Capture the cell that displays the provided text and extract its [X, Y] central coordinate. 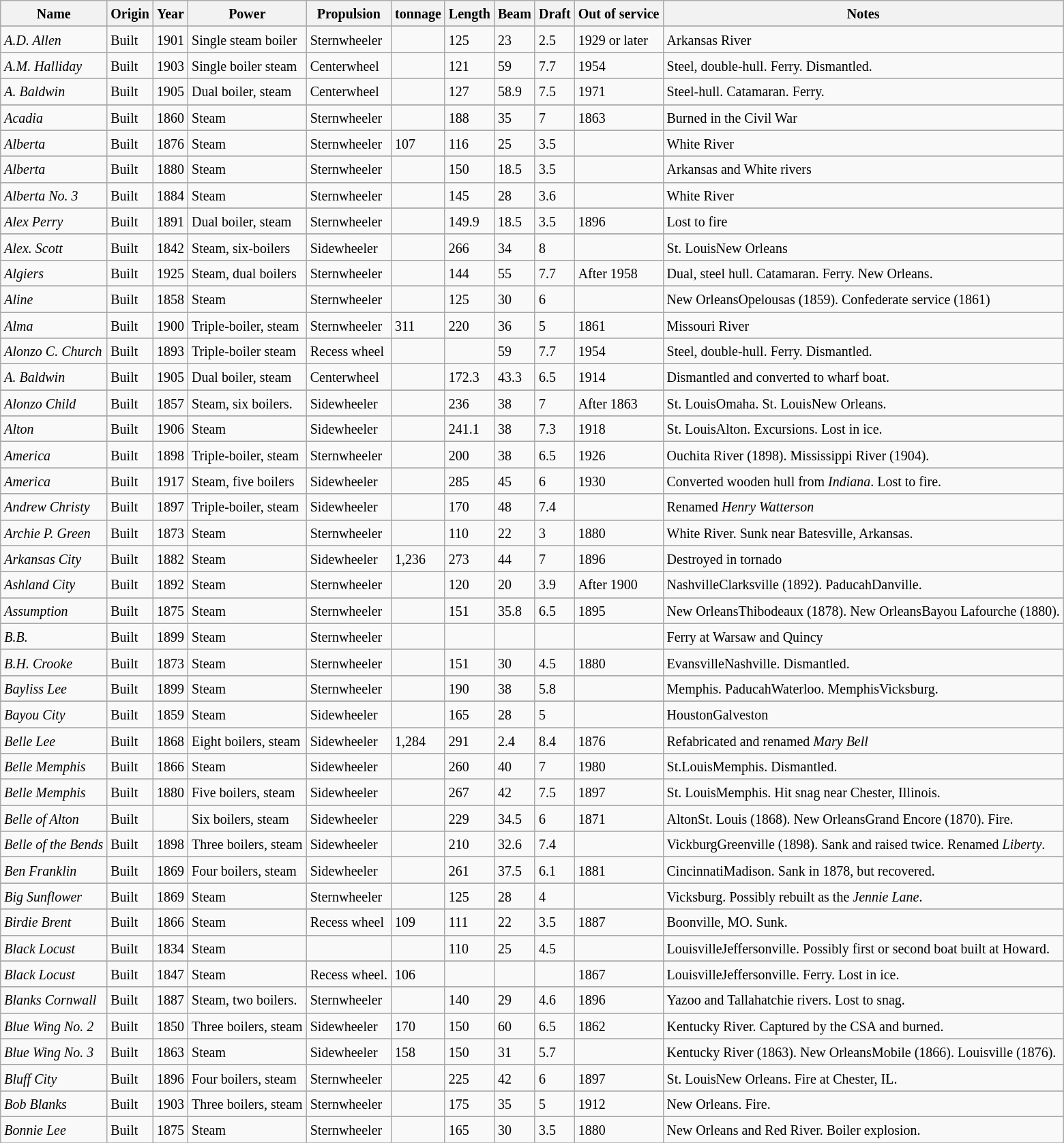
Alonzo Child [54, 403]
Boonville, MO. Sunk. [863, 922]
Six boilers, steam [247, 818]
1914 [619, 377]
1892 [171, 584]
1882 [171, 559]
32.6 [514, 844]
Arkansas and White rivers [863, 169]
1861 [619, 325]
Steam, five boilers [247, 481]
LouisvilleJeffersonville. Ferry. Lost in ice. [863, 974]
1850 [171, 1026]
190 [469, 688]
144 [469, 273]
8 [555, 247]
4.6 [555, 1000]
Acadia [54, 117]
48 [514, 507]
1901 [171, 40]
34 [514, 247]
1,236 [419, 559]
37.5 [514, 870]
Ferry at Warsaw and Quincy [863, 636]
285 [469, 481]
31 [514, 1052]
Alex. Scott [54, 247]
267 [469, 792]
Origin [130, 14]
229 [469, 818]
29 [514, 1000]
261 [469, 870]
3 [555, 533]
New Orleans. Fire. [863, 1103]
55 [514, 273]
Big Sunflower [54, 896]
Alonzo C. Church [54, 351]
Dual, steel hull. Catamaran. Ferry. New Orleans. [863, 273]
Missouri River [863, 325]
109 [419, 922]
After 1863 [619, 403]
1868 [171, 740]
Ben Franklin [54, 870]
8.4 [555, 740]
3.9 [555, 584]
23 [514, 40]
140 [469, 1000]
Blue Wing No. 2 [54, 1026]
116 [469, 143]
241.1 [469, 429]
St. LouisAlton. Excursions. Lost in ice. [863, 429]
B.H. Crooke [54, 662]
1918 [619, 429]
Steam, six boilers. [247, 403]
White River. Sunk near Batesville, Arkansas. [863, 533]
127 [469, 91]
St. LouisMemphis. Hit snag near Chester, Illinois. [863, 792]
Alton [54, 429]
188 [469, 117]
1971 [619, 91]
Alma [54, 325]
311 [419, 325]
1917 [171, 481]
111 [469, 922]
20 [514, 584]
Algiers [54, 273]
Five boilers, steam [247, 792]
200 [469, 455]
220 [469, 325]
60 [514, 1026]
121 [469, 65]
40 [514, 767]
Eight boilers, steam [247, 740]
Belle Lee [54, 740]
St. LouisNew Orleans. Fire at Chester, IL. [863, 1078]
Belle of Alton [54, 818]
B.B. [54, 636]
LouisvilleJeffersonville. Possibly first or second boat built at Howard. [863, 948]
VickburgGreenville (1898). Sank and raised twice. Renamed Liberty. [863, 844]
Steam, dual boilers [247, 273]
5.7 [555, 1052]
172.3 [469, 377]
Lost to fire [863, 221]
Dismantled and converted to wharf boat. [863, 377]
tonnage [419, 14]
1906 [171, 429]
A.D. Allen [54, 40]
1884 [171, 195]
Steel-hull. Catamaran. Ferry. [863, 91]
6.1 [555, 870]
236 [469, 403]
175 [469, 1103]
St.LouisMemphis. Dismantled. [863, 767]
CincinnatiMadison. Sank in 1878, but recovered. [863, 870]
Ouchita River (1898). Mississippi River (1904). [863, 455]
New OrleansOpelousas (1859). Confederate service (1861) [863, 299]
1930 [619, 481]
Blue Wing No. 3 [54, 1052]
Andrew Christy [54, 507]
Single steam boiler [247, 40]
Notes [863, 14]
Triple-boiler steam [247, 351]
1881 [619, 870]
210 [469, 844]
1862 [619, 1026]
AltonSt. Louis (1868). New OrleansGrand Encore (1870). Fire. [863, 818]
New Orleans and Red River. Boiler explosion. [863, 1129]
1980 [619, 767]
Converted wooden hull from Indiana. Lost to fire. [863, 481]
Length [469, 14]
Birdie Brent [54, 922]
After 1900 [619, 584]
St. LouisOmaha. St. LouisNew Orleans. [863, 403]
35.8 [514, 610]
Kentucky River (1863). New OrleansMobile (1866). Louisville (1876). [863, 1052]
1925 [171, 273]
1893 [171, 351]
Out of service [619, 14]
107 [419, 143]
Ashland City [54, 584]
1912 [619, 1103]
Renamed Henry Watterson [863, 507]
1860 [171, 117]
Propulsion [349, 14]
Yazoo and Tallahatchie rivers. Lost to snag. [863, 1000]
Aline [54, 299]
260 [469, 767]
120 [469, 584]
149.9 [469, 221]
1858 [171, 299]
266 [469, 247]
New OrleansThibodeaux (1878). New OrleansBayou Lafourche (1880). [863, 610]
A.M. Halliday [54, 65]
Year [171, 14]
1871 [619, 818]
273 [469, 559]
Kentucky River. Captured by the CSA and burned. [863, 1026]
225 [469, 1078]
44 [514, 559]
1857 [171, 403]
291 [469, 740]
1895 [619, 610]
1891 [171, 221]
45 [514, 481]
Recess wheel. [349, 974]
1842 [171, 247]
St. LouisNew Orleans [863, 247]
4 [555, 896]
158 [419, 1052]
1867 [619, 974]
Alex Perry [54, 221]
145 [469, 195]
Steam, six-boilers [247, 247]
Vicksburg. Possibly rebuilt as the Jennie Lane. [863, 896]
7.3 [555, 429]
Bob Blanks [54, 1103]
Bayliss Lee [54, 688]
1834 [171, 948]
34.5 [514, 818]
5.8 [555, 688]
Assumption [54, 610]
106 [419, 974]
NashvilleClarksville (1892). PaducahDanville. [863, 584]
36 [514, 325]
1900 [171, 325]
Destroyed in tornado [863, 559]
1,284 [419, 740]
2.5 [555, 40]
Beam [514, 14]
Archie P. Green [54, 533]
Bonnie Lee [54, 1129]
Steam, two boilers. [247, 1000]
Burned in the Civil War [863, 117]
Alberta No. 3 [54, 195]
Memphis. PaducahWaterloo. MemphisVicksburg. [863, 688]
58.9 [514, 91]
Single boiler steam [247, 65]
Bluff City [54, 1078]
Bayou City [54, 714]
Arkansas River [863, 40]
After 1958 [619, 273]
Belle of the Bends [54, 844]
Power [247, 14]
Name [54, 14]
1859 [171, 714]
Draft [555, 14]
Blanks Cornwall [54, 1000]
Refabricated and renamed Mary Bell [863, 740]
HoustonGalveston [863, 714]
Arkansas City [54, 559]
1929 or later [619, 40]
1847 [171, 974]
1926 [619, 455]
2.4 [514, 740]
43.3 [514, 377]
EvansvilleNashville. Dismantled. [863, 662]
3.6 [555, 195]
